Search for the cell housing the specified text and yield its [x, y] center coordinate. 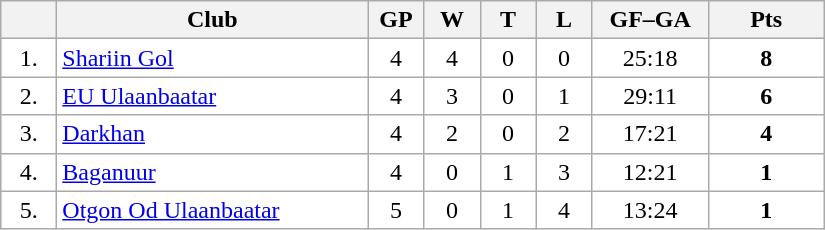
25:18 [650, 58]
13:24 [650, 210]
Baganuur [212, 172]
8 [766, 58]
Club [212, 20]
GF–GA [650, 20]
2. [29, 96]
EU Ulaanbaatar [212, 96]
1. [29, 58]
4. [29, 172]
Darkhan [212, 134]
5. [29, 210]
6 [766, 96]
12:21 [650, 172]
Shariin Gol [212, 58]
29:11 [650, 96]
GP [396, 20]
L [564, 20]
5 [396, 210]
Pts [766, 20]
3. [29, 134]
17:21 [650, 134]
T [508, 20]
Otgon Od Ulaanbaatar [212, 210]
W [452, 20]
